Output the [x, y] coordinate of the center of the cell containing the given text.  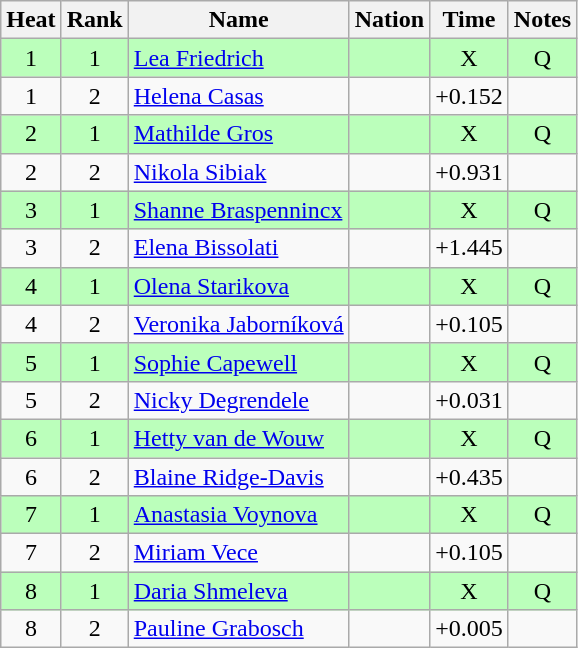
Hetty van de Wouw [238, 438]
Blaine Ridge-Davis [238, 477]
Anastasia Voynova [238, 515]
Nicky Degrendele [238, 400]
Notes [542, 20]
Time [470, 20]
Olena Starikova [238, 286]
+0.931 [470, 172]
Name [238, 20]
+0.152 [470, 96]
Miriam Vece [238, 553]
Heat [31, 20]
Daria Shmeleva [238, 591]
+0.031 [470, 400]
+0.435 [470, 477]
Nation [389, 20]
Lea Friedrich [238, 58]
Pauline Grabosch [238, 629]
+0.005 [470, 629]
Nikola Sibiak [238, 172]
Veronika Jaborníková [238, 324]
Elena Bissolati [238, 248]
Rank [94, 20]
Mathilde Gros [238, 134]
Shanne Braspennincx [238, 210]
Sophie Capewell [238, 362]
Helena Casas [238, 96]
+1.445 [470, 248]
